From the cell containing the given text, extract its center point as [X, Y] coordinate. 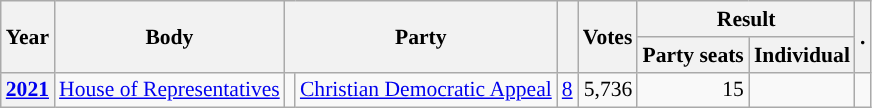
Individual [802, 55]
2021 [28, 90]
8 [568, 90]
Party seats [692, 55]
Christian Democratic Appeal [426, 90]
Votes [608, 36]
. [863, 36]
5,736 [608, 90]
Year [28, 36]
15 [692, 90]
Result [746, 19]
House of Representatives [170, 90]
Party [421, 36]
Body [170, 36]
